Pinpoint the cell where the given text exists, returning its [x, y] midpoint coordinate. 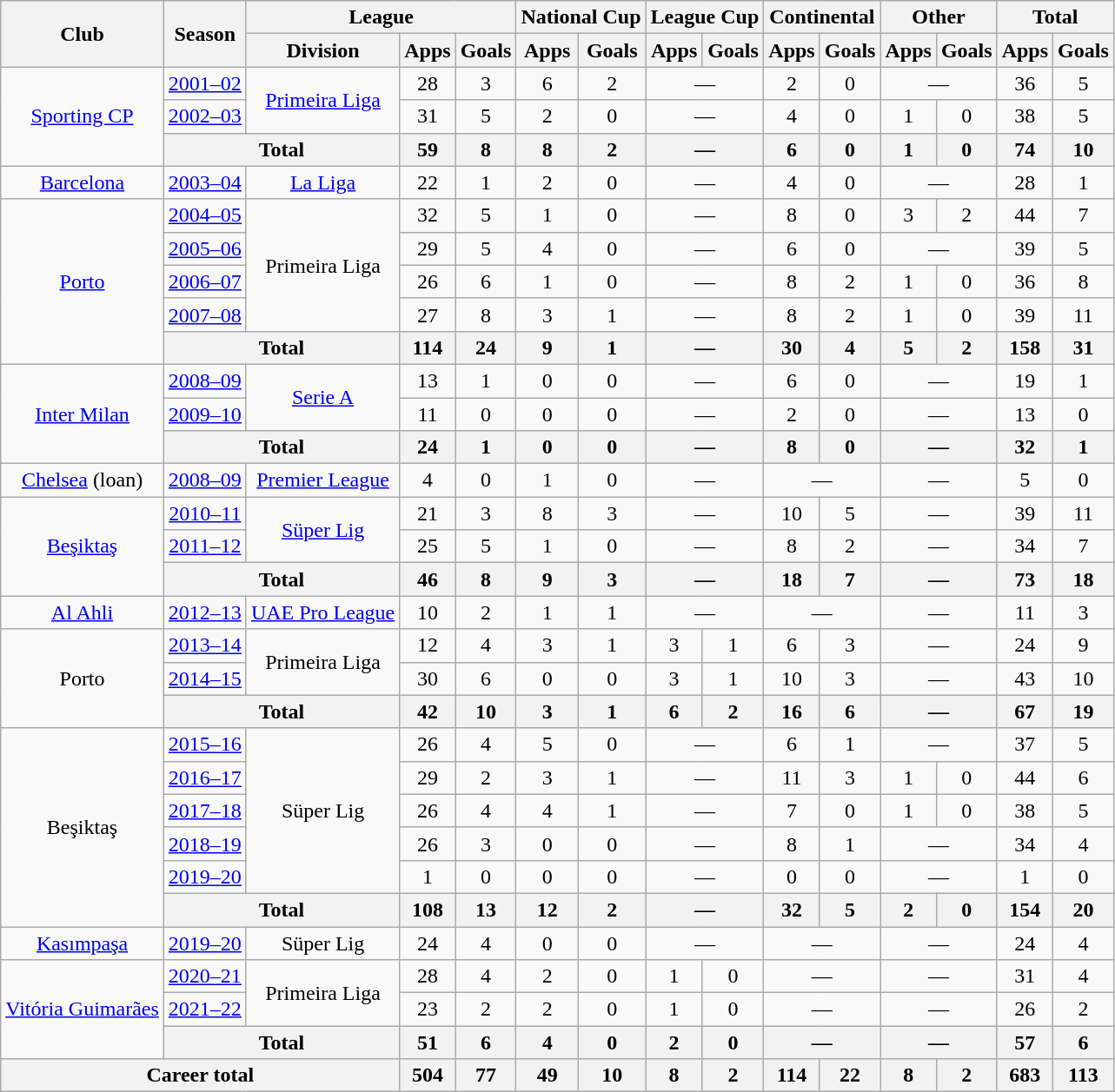
42 [428, 711]
504 [428, 1075]
73 [1025, 579]
2015–16 [205, 745]
Chelsea (loan) [83, 480]
2012–13 [205, 612]
Club [83, 34]
Division [322, 50]
2003–04 [205, 182]
46 [428, 579]
2021–22 [205, 1009]
20 [1084, 910]
2018–19 [205, 844]
2016–17 [205, 778]
2006–07 [205, 281]
Continental [822, 17]
77 [486, 1075]
2014–15 [205, 678]
27 [428, 314]
21 [428, 513]
Inter Milan [83, 414]
Sporting CP [83, 116]
National Cup [581, 17]
154 [1025, 910]
113 [1084, 1075]
74 [1025, 149]
Barcelona [83, 182]
43 [1025, 678]
2001–02 [205, 83]
683 [1025, 1075]
49 [548, 1075]
Kasımpaşa [83, 943]
2007–08 [205, 314]
Other [939, 17]
108 [428, 910]
37 [1025, 745]
2010–11 [205, 513]
2009–10 [205, 414]
2005–06 [205, 248]
2020–21 [205, 976]
Vitória Guimarães [83, 1009]
Career total [200, 1075]
League Cup [705, 17]
League [381, 17]
UAE Pro League [322, 612]
67 [1025, 711]
2013–14 [205, 645]
51 [428, 1042]
2002–03 [205, 116]
La Liga [322, 182]
16 [792, 711]
Season [205, 34]
23 [428, 1009]
25 [428, 546]
Al Ahli [83, 612]
57 [1025, 1042]
Premier League [322, 480]
2017–18 [205, 811]
2004–05 [205, 215]
Serie A [322, 397]
59 [428, 149]
2011–12 [205, 546]
158 [1025, 347]
